Locate the cell with the specified text and output its [x, y] center coordinate. 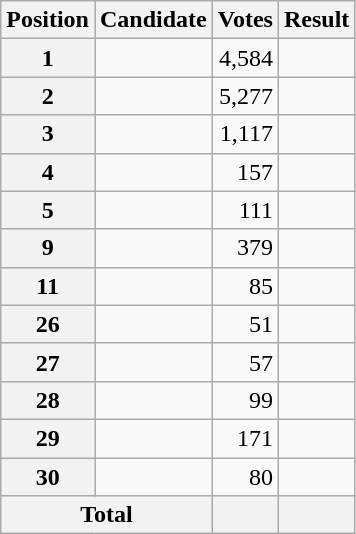
27 [48, 362]
1,117 [245, 134]
379 [245, 248]
85 [245, 286]
51 [245, 324]
157 [245, 172]
80 [245, 477]
111 [245, 210]
9 [48, 248]
5 [48, 210]
Candidate [153, 20]
5,277 [245, 96]
4,584 [245, 58]
57 [245, 362]
30 [48, 477]
11 [48, 286]
3 [48, 134]
Position [48, 20]
Votes [245, 20]
4 [48, 172]
28 [48, 400]
171 [245, 438]
29 [48, 438]
1 [48, 58]
99 [245, 400]
26 [48, 324]
2 [48, 96]
Total [107, 515]
Result [316, 20]
